Identify which cell holds the provided text, then report its [X, Y] central coordinate. 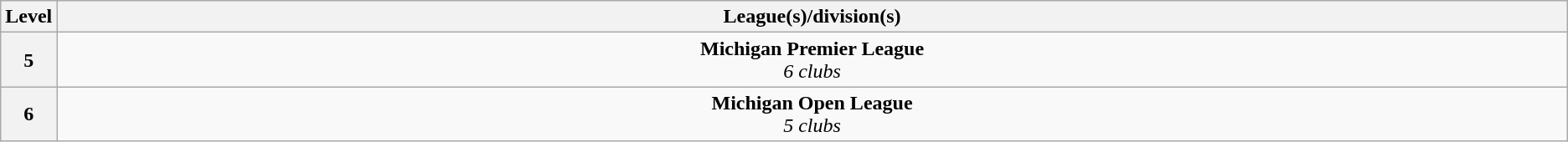
6 [28, 114]
League(s)/division(s) [812, 17]
Michigan Premier League6 clubs [812, 60]
5 [28, 60]
Level [28, 17]
Michigan Open League5 clubs [812, 114]
